Scan for the cell matching the given text and deliver its [X, Y] coordinate at center. 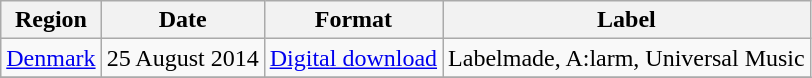
Format [353, 20]
25 August 2014 [182, 58]
Digital download [353, 58]
Labelmade, A:larm, Universal Music [627, 58]
Denmark [51, 58]
Region [51, 20]
Label [627, 20]
Date [182, 20]
